Return (X, Y) of the center of cell containing provided text 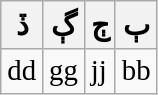
jj (100, 71)
dd (22, 71)
ٻ (136, 24)
ڄ (100, 24)
ڏ (22, 24)
ڳ (64, 24)
gg (64, 71)
bb (136, 71)
